For the text-containing cell, return its midpoint in (X, Y) coordinate format. 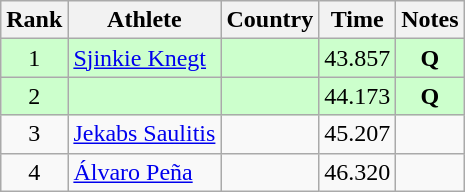
Sjinkie Knegt (144, 58)
Álvaro Peña (144, 172)
1 (34, 58)
4 (34, 172)
Rank (34, 20)
3 (34, 134)
Country (270, 20)
44.173 (358, 96)
46.320 (358, 172)
45.207 (358, 134)
43.857 (358, 58)
Athlete (144, 20)
2 (34, 96)
Notes (430, 20)
Jekabs Saulitis (144, 134)
Time (358, 20)
